Detect which cell encompasses the target text, then output its (X, Y) center coordinate. 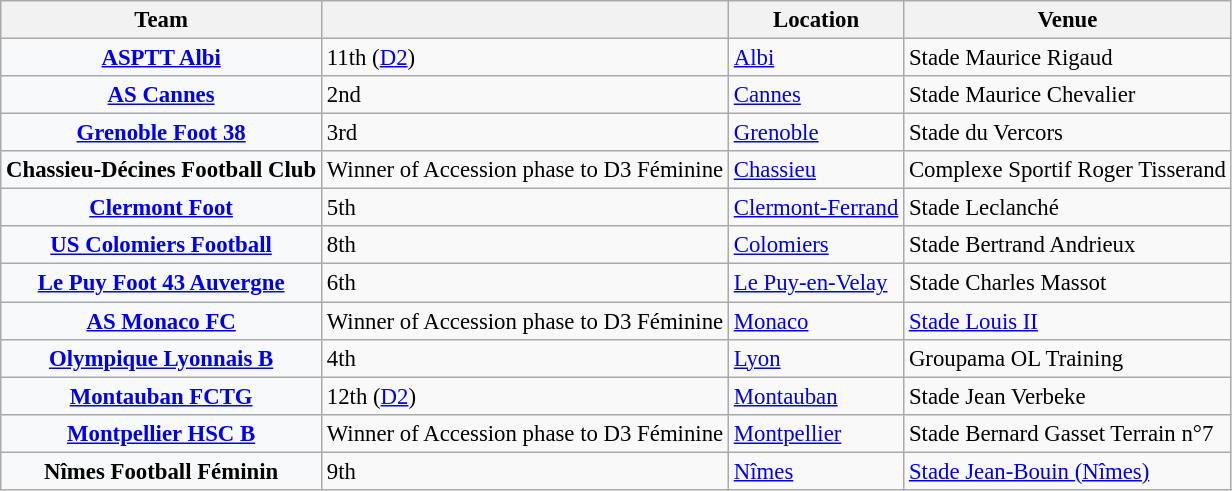
US Colomiers Football (162, 245)
5th (524, 208)
Clermont-Ferrand (816, 208)
Complexe Sportif Roger Tisserand (1068, 170)
Montauban FCTG (162, 396)
11th (D2) (524, 58)
Grenoble Foot 38 (162, 133)
12th (D2) (524, 396)
Montauban (816, 396)
Grenoble (816, 133)
3rd (524, 133)
Stade Bertrand Andrieux (1068, 245)
2nd (524, 95)
Location (816, 20)
Le Puy Foot 43 Auvergne (162, 283)
Lyon (816, 358)
Montpellier HSC B (162, 433)
Le Puy-en-Velay (816, 283)
AS Cannes (162, 95)
Groupama OL Training (1068, 358)
Nîmes (816, 471)
Montpellier (816, 433)
Stade Leclanché (1068, 208)
Stade Maurice Chevalier (1068, 95)
Chassieu (816, 170)
9th (524, 471)
Stade du Vercors (1068, 133)
Colomiers (816, 245)
Chassieu-Décines Football Club (162, 170)
Stade Jean-Bouin (Nîmes) (1068, 471)
Venue (1068, 20)
ASPTT Albi (162, 58)
Stade Jean Verbeke (1068, 396)
AS Monaco FC (162, 321)
Stade Bernard Gasset Terrain n°7 (1068, 433)
Monaco (816, 321)
Stade Maurice Rigaud (1068, 58)
Olympique Lyonnais B (162, 358)
4th (524, 358)
Stade Louis II (1068, 321)
Albi (816, 58)
Clermont Foot (162, 208)
Cannes (816, 95)
Stade Charles Massot (1068, 283)
8th (524, 245)
6th (524, 283)
Team (162, 20)
Nîmes Football Féminin (162, 471)
